Return [X, Y] of the center of cell containing provided text 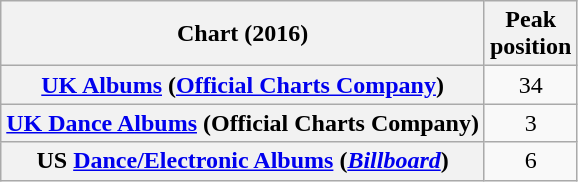
3 [530, 123]
UK Albums (Official Charts Company) [243, 85]
6 [530, 161]
US Dance/Electronic Albums (Billboard) [243, 161]
Peakposition [530, 34]
34 [530, 85]
UK Dance Albums (Official Charts Company) [243, 123]
Chart (2016) [243, 34]
